Search for the cell housing the specified text and yield its [X, Y] center coordinate. 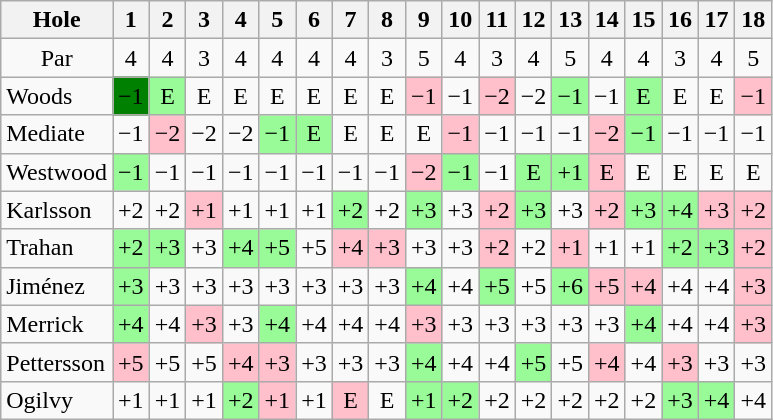
+6 [570, 286]
Woods [57, 96]
1 [132, 20]
9 [424, 20]
Par [57, 58]
Jiménez [57, 286]
Hole [57, 20]
10 [460, 20]
Pettersson [57, 362]
Merrick [57, 324]
Ogilvy [57, 400]
Mediate [57, 134]
16 [680, 20]
17 [716, 20]
11 [498, 20]
Westwood [57, 172]
Karlsson [57, 210]
18 [754, 20]
6 [314, 20]
2 [168, 20]
14 [606, 20]
13 [570, 20]
12 [534, 20]
8 [388, 20]
7 [350, 20]
Trahan [57, 248]
15 [644, 20]
